Determine the (X, Y) coordinate at the center of the cell enclosing the given text.  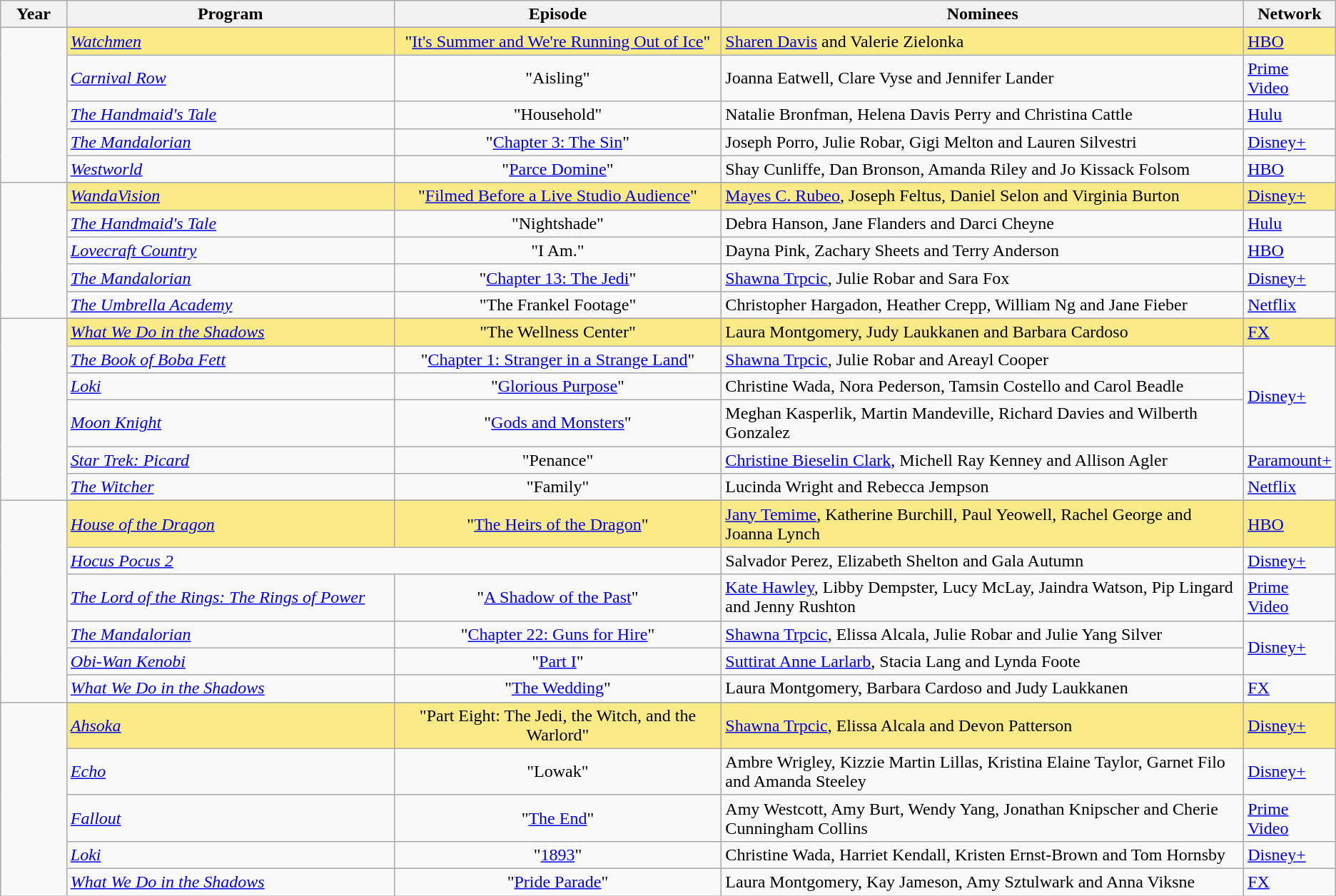
"Gods and Monsters" (558, 424)
Echo (230, 772)
Ambre Wrigley, Kizzie Martin Lillas, Kristina Elaine Taylor, Garnet Filo and Amanda Steeley (983, 772)
Fallout (230, 818)
"A Shadow of the Past" (558, 598)
"The Heirs of the Dragon" (558, 524)
Kate Hawley, Libby Dempster, Lucy McLay, Jaindra Watson, Pip Lingard and Jenny Rushton (983, 598)
Laura Montgomery, Kay Jameson, Amy Sztulwark and Anna Viksne (983, 882)
Sharen Davis and Valerie Zielonka (983, 41)
"Chapter 3: The Sin" (558, 142)
Mayes C. Rubeo, Joseph Feltus, Daniel Selon and Virginia Burton (983, 196)
Natalie Bronfman, Helena Davis Perry and Christina Cattle (983, 115)
The Witcher (230, 487)
"I Am." (558, 250)
"Aisling" (558, 78)
"Chapter 13: The Jedi" (558, 278)
Paramount+ (1290, 460)
Shay Cunliffe, Dan Bronson, Amanda Riley and Jo Kissack Folsom (983, 169)
Debra Hanson, Jane Flanders and Darci Cheyne (983, 223)
Joanna Eatwell, Clare Vyse and Jennifer Lander (983, 78)
"It's Summer and We're Running Out of Ice" (558, 41)
Salvador Perez, Elizabeth Shelton and Gala Autumn (983, 561)
Star Trek: Picard (230, 460)
Lovecraft Country (230, 250)
Shawna Trpcic, Julie Robar and Sara Fox (983, 278)
Christopher Hargadon, Heather Crepp, William Ng and Jane Fieber (983, 305)
Christine Wada, Nora Pederson, Tamsin Costello and Carol Beadle (983, 387)
"Chapter 22: Guns for Hire" (558, 634)
"Pride Parade" (558, 882)
Joseph Porro, Julie Robar, Gigi Melton and Lauren Silvestri (983, 142)
"The Frankel Footage" (558, 305)
The Lord of the Rings: The Rings of Power (230, 598)
Amy Westcott, Amy Burt, Wendy Yang, Jonathan Knipscher and Cherie Cunningham Collins (983, 818)
"Filmed Before a Live Studio Audience" (558, 196)
Meghan Kasperlik, Martin Mandeville, Richard Davies and Wilberth Gonzalez (983, 424)
Jany Temime, Katherine Burchill, Paul Yeowell, Rachel George and Joanna Lynch (983, 524)
Moon Knight (230, 424)
"Part Eight: The Jedi, the Witch, and the Warlord" (558, 725)
"Part I" (558, 661)
Year (34, 14)
"Family" (558, 487)
Shawna Trpcic, Elissa Alcala, Julie Robar and Julie Yang Silver (983, 634)
WandaVision (230, 196)
Carnival Row (230, 78)
"Lowak" (558, 772)
"The End" (558, 818)
Nominees (983, 14)
"Chapter 1: Stranger in a Strange Land" (558, 359)
"The Wedding" (558, 688)
"Nightshade" (558, 223)
Christine Wada, Harriet Kendall, Kristen Ernst-Brown and Tom Hornsby (983, 855)
Christine Bieselin Clark, Michell Ray Kenney and Allison Agler (983, 460)
Obi-Wan Kenobi (230, 661)
Shawna Trpcic, Elissa Alcala and Devon Patterson (983, 725)
Laura Montgomery, Barbara Cardoso and Judy Laukkanen (983, 688)
Watchmen (230, 41)
Shawna Trpcic, Julie Robar and Areayl Cooper (983, 359)
The Book of Boba Fett (230, 359)
"The Wellness Center" (558, 332)
Network (1290, 14)
Ahsoka (230, 725)
Suttirat Anne Larlarb, Stacia Lang and Lynda Foote (983, 661)
Laura Montgomery, Judy Laukkanen and Barbara Cardoso (983, 332)
"Household" (558, 115)
The Umbrella Academy (230, 305)
Program (230, 14)
"1893" (558, 855)
"Parce Domine" (558, 169)
Episode (558, 14)
Dayna Pink, Zachary Sheets and Terry Anderson (983, 250)
Lucinda Wright and Rebecca Jempson (983, 487)
House of the Dragon (230, 524)
"Glorious Purpose" (558, 387)
"Penance" (558, 460)
Hocus Pocus 2 (394, 561)
Westworld (230, 169)
